Find where the given text appears and provide that cell's center as (X, Y) coordinate. 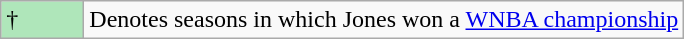
† (42, 20)
Denotes seasons in which Jones won a WNBA championship (384, 20)
